Pinpoint the cell where the given text exists, returning its [X, Y] midpoint coordinate. 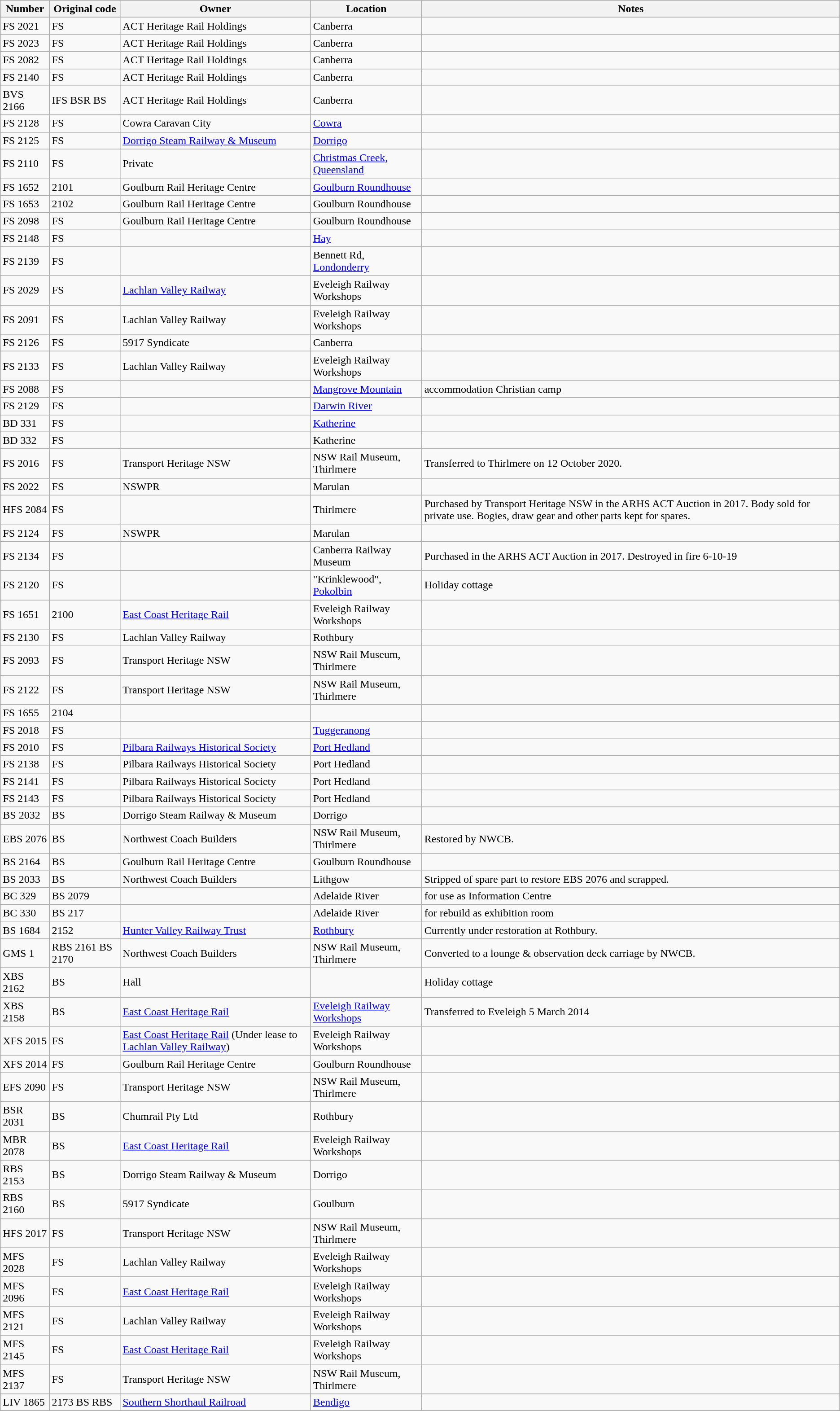
Original code [85, 9]
FS 2134 [25, 556]
XFS 2014 [25, 1064]
BC 330 [25, 913]
FS 2018 [25, 730]
2101 [85, 187]
FS 2148 [25, 238]
FS 2023 [25, 43]
for use as Information Centre [631, 896]
FS 2110 [25, 163]
FS 2022 [25, 486]
BS 2079 [85, 896]
FS 2143 [25, 798]
Lithgow [366, 879]
RBS 2153 [25, 1175]
BD 331 [25, 423]
Tuggeranong [366, 730]
FS 2029 [25, 291]
Mangrove Mountain [366, 389]
Bendigo [366, 1402]
MFS 2121 [25, 1320]
Cowra [366, 123]
Hay [366, 238]
FS 2140 [25, 77]
Goulburn [366, 1204]
MBR 2078 [25, 1145]
Transferred to Thirlmere on 12 October 2020. [631, 463]
FS 2093 [25, 661]
BS 217 [85, 913]
FS 2124 [25, 533]
Transferred to Eveleigh 5 March 2014 [631, 1012]
accommodation Christian camp [631, 389]
MFS 2145 [25, 1350]
HFS 2017 [25, 1233]
LIV 1865 [25, 1402]
BD 332 [25, 440]
Bennett Rd, Londonderry [366, 261]
BS 2164 [25, 862]
Number [25, 9]
FS 2088 [25, 389]
BS 1684 [25, 930]
FS 2130 [25, 638]
RBS 2160 [25, 1204]
Southern Shorthaul Railroad [215, 1402]
2104 [85, 713]
Canberra Railway Museum [366, 556]
FS 2021 [25, 26]
FS 1651 [25, 614]
MFS 2096 [25, 1292]
GMS 1 [25, 953]
FS 1655 [25, 713]
Hunter Valley Railway Trust [215, 930]
Currently under restoration at Rothbury. [631, 930]
Owner [215, 9]
Darwin River [366, 406]
for rebuild as exhibition room [631, 913]
"Krinklewood", Pokolbin [366, 585]
FS 1653 [25, 204]
XFS 2015 [25, 1041]
Thirlmere [366, 510]
MFS 2028 [25, 1262]
FS 2139 [25, 261]
Location [366, 9]
RBS 2161 BS 2170 [85, 953]
FS 2082 [25, 60]
Chumrail Pty Ltd [215, 1117]
2152 [85, 930]
FS 2128 [25, 123]
BVS 2166 [25, 101]
MFS 2137 [25, 1379]
FS 2010 [25, 747]
XBS 2162 [25, 983]
Notes [631, 9]
XBS 2158 [25, 1012]
Restored by NWCB. [631, 838]
FS 2126 [25, 343]
Hall [215, 983]
Cowra Caravan City [215, 123]
FS 2125 [25, 140]
East Coast Heritage Rail (Under lease to Lachlan Valley Railway) [215, 1041]
Stripped of spare part to restore EBS 2076 and scrapped. [631, 879]
FS 2098 [25, 221]
Christmas Creek, Queensland [366, 163]
EFS 2090 [25, 1087]
FS 2141 [25, 781]
HFS 2084 [25, 510]
FS 2129 [25, 406]
2102 [85, 204]
BS 2032 [25, 815]
FS 2138 [25, 764]
Private [215, 163]
2100 [85, 614]
BS 2033 [25, 879]
BSR 2031 [25, 1117]
FS 2122 [25, 690]
BC 329 [25, 896]
2173 BS RBS [85, 1402]
Purchased by Transport Heritage NSW in the ARHS ACT Auction in 2017. Body sold for private use. Bogies, draw gear and other parts kept for spares. [631, 510]
FS 1652 [25, 187]
FS 2120 [25, 585]
EBS 2076 [25, 838]
FS 2091 [25, 320]
Purchased in the ARHS ACT Auction in 2017. Destroyed in fire 6-10-19 [631, 556]
FS 2133 [25, 366]
FS 2016 [25, 463]
Converted to a lounge & observation deck carriage by NWCB. [631, 953]
IFS BSR BS [85, 101]
